Output the [X, Y] coordinate of the center of the cell containing the given text.  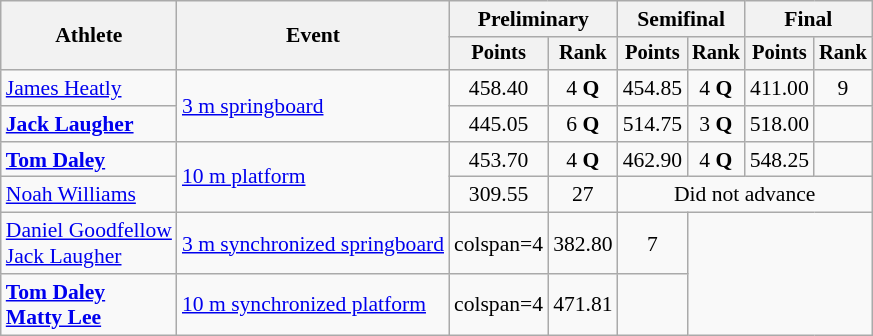
Noah Williams [89, 195]
514.75 [652, 124]
7 [652, 244]
6 Q [582, 124]
518.00 [780, 124]
3 m springboard [313, 106]
Event [313, 36]
3 m synchronized springboard [313, 244]
Athlete [89, 36]
James Heatly [89, 88]
3 Q [716, 124]
Did not advance [745, 195]
10 m synchronized platform [313, 304]
Preliminary [534, 19]
10 m platform [313, 178]
453.70 [498, 160]
Final [808, 19]
Tom Daley [89, 160]
454.85 [652, 88]
445.05 [498, 124]
309.55 [498, 195]
458.40 [498, 88]
471.81 [582, 304]
462.90 [652, 160]
9 [843, 88]
382.80 [582, 244]
Tom DaleyMatty Lee [89, 304]
27 [582, 195]
Daniel GoodfellowJack Laugher [89, 244]
Jack Laugher [89, 124]
Semifinal [682, 19]
411.00 [780, 88]
548.25 [780, 160]
